Locate the cell with the specified text and output its [X, Y] center coordinate. 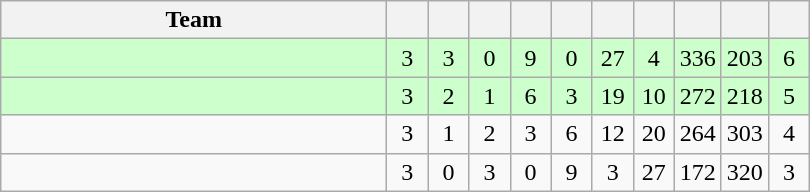
272 [698, 96]
5 [788, 96]
Team [194, 20]
303 [744, 134]
218 [744, 96]
19 [612, 96]
264 [698, 134]
172 [698, 172]
12 [612, 134]
10 [654, 96]
203 [744, 58]
20 [654, 134]
336 [698, 58]
320 [744, 172]
